For the text-containing cell, return its midpoint in (X, Y) coordinate format. 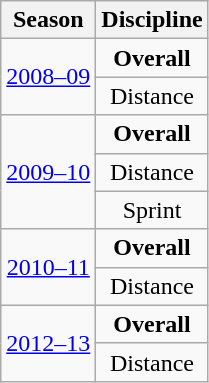
2009–10 (48, 172)
Season (48, 20)
Discipline (152, 20)
Sprint (152, 210)
2012–13 (48, 343)
2008–09 (48, 77)
2010–11 (48, 267)
